Detect which cell encompasses the target text, then output its [X, Y] center coordinate. 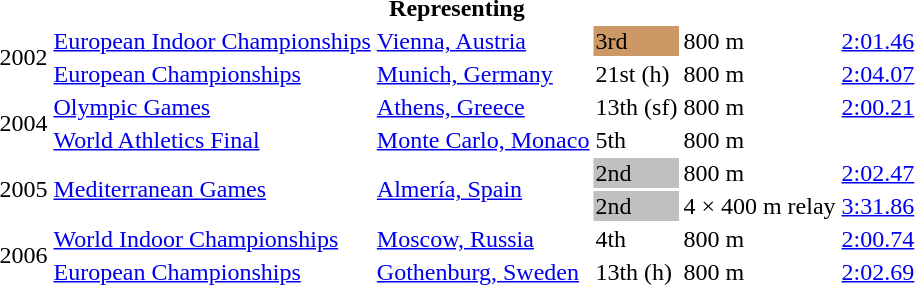
13th (sf) [636, 107]
Mediterranean Games [212, 190]
Monte Carlo, Monaco [483, 140]
Munich, Germany [483, 74]
21st (h) [636, 74]
European Championships [212, 74]
Vienna, Austria [483, 41]
European Indoor Championships [212, 41]
Olympic Games [212, 107]
World Athletics Final [212, 140]
5th [636, 140]
Almería, Spain [483, 190]
3rd [636, 41]
World Indoor Championships [212, 239]
Athens, Greece [483, 107]
4th [636, 239]
Moscow, Russia [483, 239]
4 × 400 m relay [760, 206]
